Find where the given text appears and provide that cell's center as [x, y] coordinate. 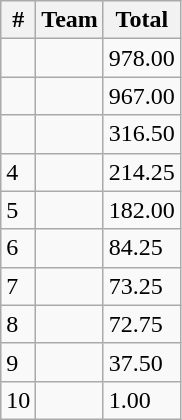
10 [18, 400]
967.00 [142, 96]
Total [142, 20]
# [18, 20]
6 [18, 248]
4 [18, 172]
Team [70, 20]
978.00 [142, 58]
1.00 [142, 400]
84.25 [142, 248]
73.25 [142, 286]
316.50 [142, 134]
214.25 [142, 172]
9 [18, 362]
182.00 [142, 210]
37.50 [142, 362]
7 [18, 286]
8 [18, 324]
72.75 [142, 324]
5 [18, 210]
